Locate the cell with the specified text and output its [X, Y] center coordinate. 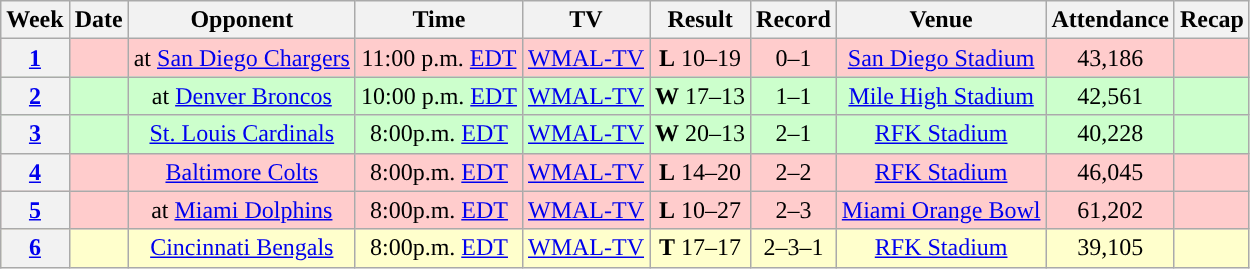
San Diego Stadium [941, 58]
St. Louis Cardinals [242, 134]
43,186 [1110, 58]
1–1 [794, 96]
5 [35, 210]
W 20–13 [700, 134]
Mile High Stadium [941, 96]
T 17–17 [700, 248]
6 [35, 248]
2–2 [794, 172]
at Miami Dolphins [242, 210]
Baltimore Colts [242, 172]
Result [700, 20]
at Denver Broncos [242, 96]
L 14–20 [700, 172]
11:00 p.m. EDT [438, 58]
42,561 [1110, 96]
Date [98, 20]
1 [35, 58]
2–3–1 [794, 248]
46,045 [1110, 172]
L 10–19 [700, 58]
2–3 [794, 210]
10:00 p.m. EDT [438, 96]
0–1 [794, 58]
Miami Orange Bowl [941, 210]
at San Diego Chargers [242, 58]
Recap [1212, 20]
61,202 [1110, 210]
40,228 [1110, 134]
2 [35, 96]
TV [586, 20]
4 [35, 172]
Week [35, 20]
L 10–27 [700, 210]
Cincinnati Bengals [242, 248]
3 [35, 134]
W 17–13 [700, 96]
Time [438, 20]
Venue [941, 20]
Opponent [242, 20]
39,105 [1110, 248]
Attendance [1110, 20]
Record [794, 20]
2–1 [794, 134]
